Find where the given text appears and provide that cell's center as (x, y) coordinate. 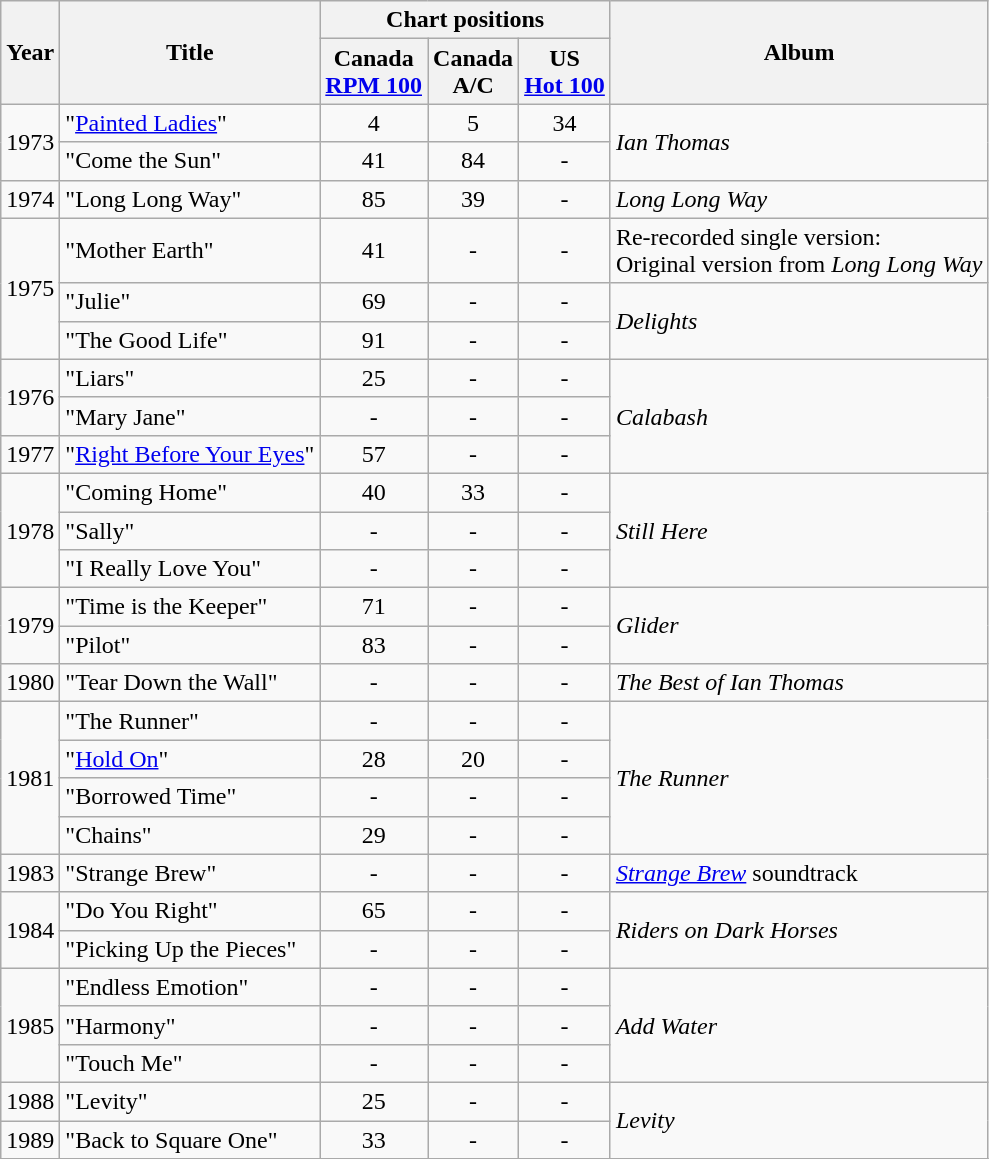
1984 (30, 930)
"Liars" (190, 378)
Add Water (799, 1025)
84 (474, 161)
1973 (30, 142)
Canada A/C (474, 72)
"Painted Ladies" (190, 123)
"Tear Down the Wall" (190, 683)
"Pilot" (190, 645)
1988 (30, 1101)
1985 (30, 1025)
Calabash (799, 416)
85 (374, 199)
"Back to Square One" (190, 1139)
Glider (799, 626)
"Right Before Your Eyes" (190, 454)
Ian Thomas (799, 142)
"I Really Love You" (190, 569)
1978 (30, 530)
20 (474, 759)
1980 (30, 683)
"Strange Brew" (190, 873)
"Come the Sun" (190, 161)
The Runner (799, 778)
1983 (30, 873)
"Borrowed Time" (190, 797)
Album (799, 52)
71 (374, 607)
Strange Brew soundtrack (799, 873)
"Coming Home" (190, 492)
"Levity" (190, 1101)
1974 (30, 199)
1975 (30, 288)
"Sally" (190, 531)
1981 (30, 778)
34 (565, 123)
"Mother Earth" (190, 250)
"Do You Right" (190, 911)
1977 (30, 454)
Chart positions (466, 20)
39 (474, 199)
"The Good Life" (190, 340)
"Chains" (190, 835)
83 (374, 645)
"Endless Emotion" (190, 987)
40 (374, 492)
The Best of Ian Thomas (799, 683)
4 (374, 123)
Year (30, 52)
28 (374, 759)
91 (374, 340)
"Julie" (190, 302)
Re-recorded single version:Original version from Long Long Way (799, 250)
57 (374, 454)
1976 (30, 397)
1989 (30, 1139)
Title (190, 52)
1979 (30, 626)
29 (374, 835)
Canada RPM 100 (374, 72)
5 (474, 123)
"Touch Me" (190, 1063)
"Time is the Keeper" (190, 607)
"Picking Up the Pieces" (190, 949)
Long Long Way (799, 199)
Levity (799, 1120)
"Harmony" (190, 1025)
"The Runner" (190, 721)
Still Here (799, 530)
65 (374, 911)
"Long Long Way" (190, 199)
"Hold On" (190, 759)
Riders on Dark Horses (799, 930)
"Mary Jane" (190, 416)
Delights (799, 321)
US Hot 100 (565, 72)
69 (374, 302)
